Return (x, y) of the center of cell containing provided text 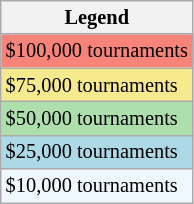
$50,000 tournaments (97, 118)
$100,000 tournaments (97, 51)
Legend (97, 17)
$75,000 tournaments (97, 85)
$10,000 tournaments (97, 186)
$25,000 tournaments (97, 152)
